Return the (X, Y) coordinate for the center point of the cell that contains the specified text.  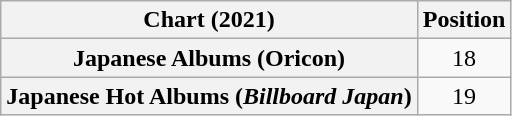
Japanese Hot Albums (Billboard Japan) (209, 96)
18 (464, 58)
19 (464, 96)
Chart (2021) (209, 20)
Japanese Albums (Oricon) (209, 58)
Position (464, 20)
